Identify which cell holds the provided text, then report its [X, Y] central coordinate. 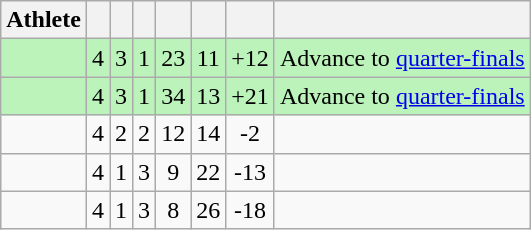
-13 [250, 172]
26 [208, 210]
8 [174, 210]
9 [174, 172]
-18 [250, 210]
22 [208, 172]
Athlete [44, 20]
34 [174, 96]
+12 [250, 58]
13 [208, 96]
+21 [250, 96]
11 [208, 58]
23 [174, 58]
12 [174, 134]
14 [208, 134]
-2 [250, 134]
